Locate the cell with the specified text and output its (X, Y) center coordinate. 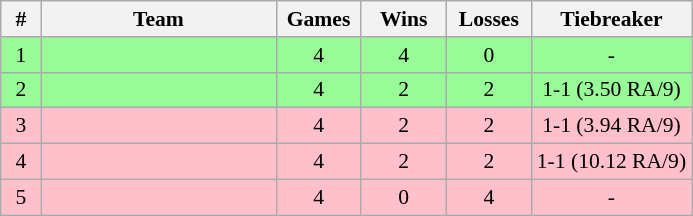
1-1 (3.50 RA/9) (611, 90)
5 (21, 197)
1 (21, 55)
1-1 (3.94 RA/9) (611, 126)
Wins (404, 19)
# (21, 19)
3 (21, 126)
Losses (488, 19)
1-1 (10.12 RA/9) (611, 162)
Team (158, 19)
Games (318, 19)
Tiebreaker (611, 19)
